Extract the (X, Y) coordinate from the center of the cell holding the provided text.  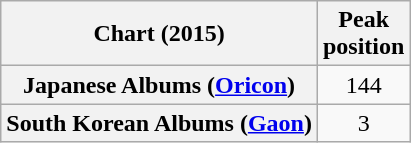
South Korean Albums (Gaon) (160, 123)
3 (363, 123)
144 (363, 85)
Japanese Albums (Oricon) (160, 85)
Peakposition (363, 34)
Chart (2015) (160, 34)
